Return the (x, y) coordinate for the center point of the cell that contains the specified text.  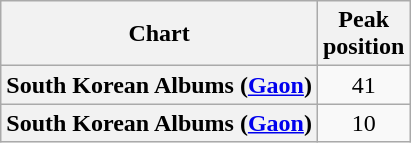
Chart (160, 34)
41 (363, 85)
10 (363, 123)
Peakposition (363, 34)
